Search for the cell housing the specified text and yield its (x, y) center coordinate. 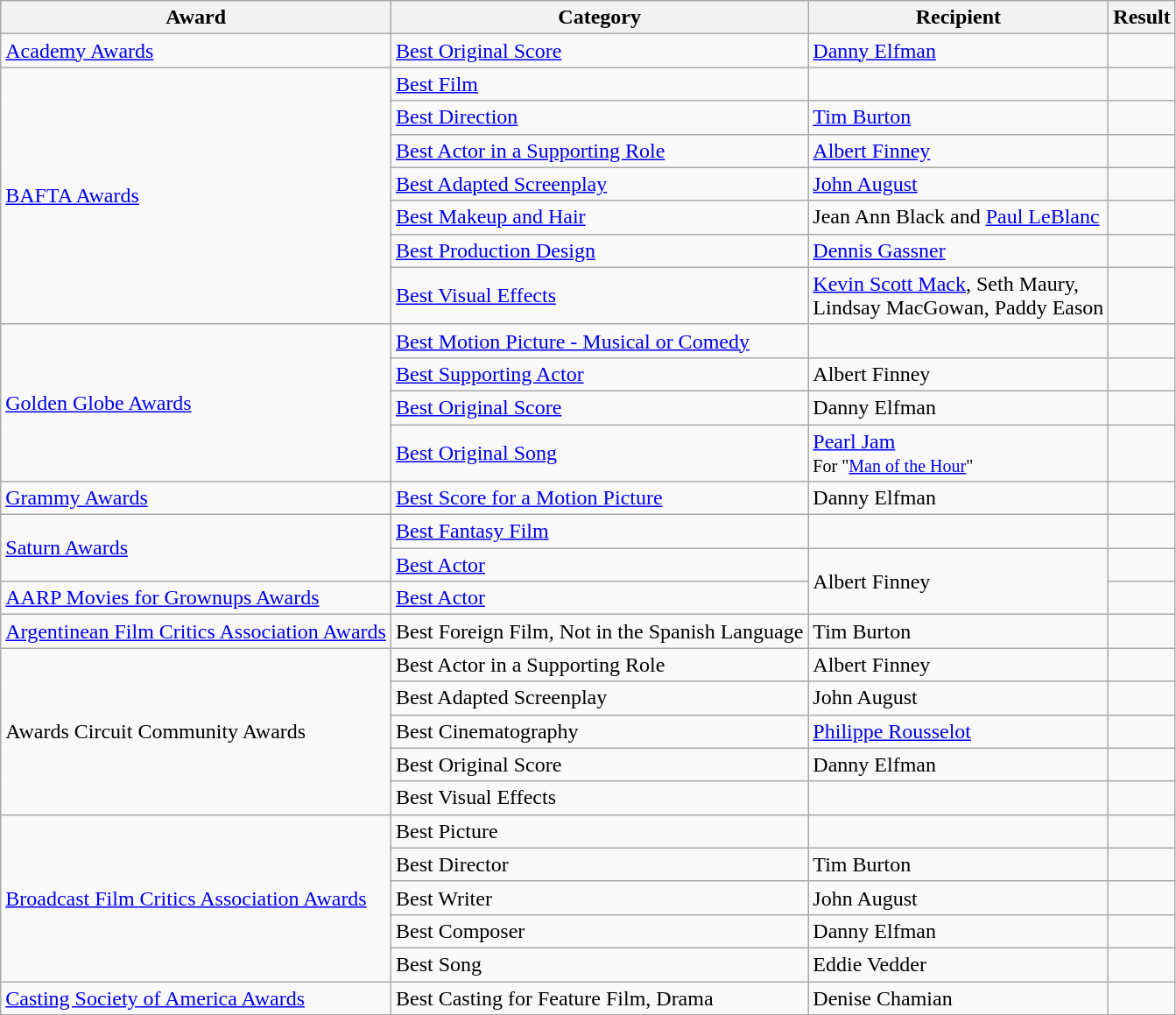
Best Supporting Actor (599, 374)
Broadcast Film Critics Association Awards (196, 898)
Eddie Vedder (958, 964)
Best Composer (599, 931)
Award (196, 18)
Recipient (958, 18)
Awards Circuit Community Awards (196, 731)
BAFTA Awards (196, 196)
Philippe Rousselot (958, 731)
Best Motion Picture - Musical or Comedy (599, 341)
AARP Movies for Grownups Awards (196, 598)
Best Casting for Feature Film, Drama (599, 997)
Denise Chamian (958, 997)
Saturn Awards (196, 548)
Best Director (599, 864)
Best Film (599, 84)
Category (599, 18)
Best Fantasy Film (599, 532)
Best Foreign Film, Not in the Spanish Language (599, 631)
Academy Awards (196, 51)
Golden Globe Awards (196, 403)
Result (1142, 18)
Argentinean Film Critics Association Awards (196, 631)
Pearl JamFor "Man of the Hour" (958, 452)
Best Song (599, 964)
Best Makeup and Hair (599, 217)
Grammy Awards (196, 498)
Jean Ann Black and Paul LeBlanc (958, 217)
Casting Society of America Awards (196, 997)
Best Picture (599, 831)
Best Original Song (599, 452)
Best Production Design (599, 250)
Best Score for a Motion Picture (599, 498)
Best Direction (599, 117)
Best Writer (599, 898)
Kevin Scott Mack, Seth Maury,Lindsay MacGowan, Paddy Eason (958, 296)
Best Cinematography (599, 731)
Dennis Gassner (958, 250)
